Return the (x, y) coordinate for the center point of the cell that contains the specified text.  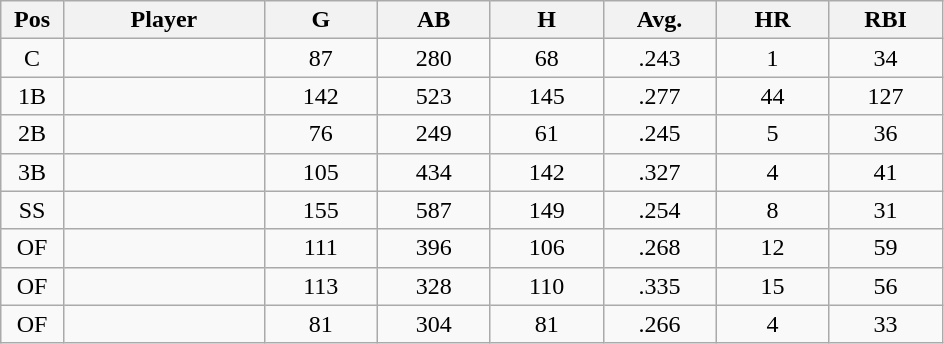
111 (320, 248)
328 (434, 286)
41 (886, 172)
61 (546, 134)
.277 (660, 96)
1 (772, 58)
587 (434, 210)
76 (320, 134)
155 (320, 210)
.335 (660, 286)
.327 (660, 172)
G (320, 20)
.254 (660, 210)
106 (546, 248)
15 (772, 286)
.245 (660, 134)
396 (434, 248)
8 (772, 210)
87 (320, 58)
C (32, 58)
33 (886, 324)
113 (320, 286)
304 (434, 324)
31 (886, 210)
12 (772, 248)
280 (434, 58)
59 (886, 248)
RBI (886, 20)
2B (32, 134)
149 (546, 210)
44 (772, 96)
Avg. (660, 20)
34 (886, 58)
127 (886, 96)
HR (772, 20)
105 (320, 172)
H (546, 20)
56 (886, 286)
Pos (32, 20)
.266 (660, 324)
145 (546, 96)
434 (434, 172)
.268 (660, 248)
110 (546, 286)
Player (164, 20)
.243 (660, 58)
68 (546, 58)
AB (434, 20)
SS (32, 210)
523 (434, 96)
36 (886, 134)
3B (32, 172)
249 (434, 134)
5 (772, 134)
1B (32, 96)
